Output the (X, Y) coordinate of the center of the cell containing the given text.  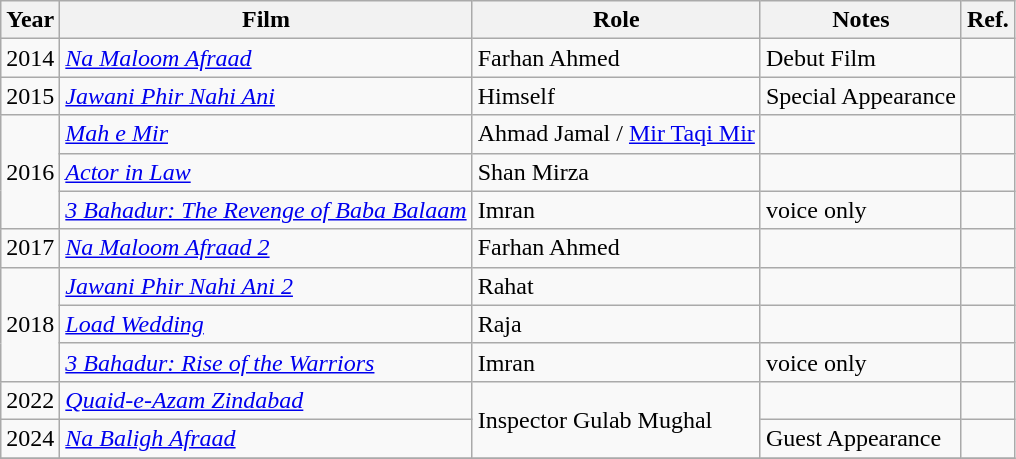
Jawani Phir Nahi Ani 2 (266, 286)
Himself (616, 96)
2018 (30, 324)
2015 (30, 96)
2022 (30, 400)
Ahmad Jamal / Mir Taqi Mir (616, 134)
Mah e Mir (266, 134)
2014 (30, 58)
3 Bahadur: The Revenge of Baba Balaam (266, 210)
Na Maloom Afraad 2 (266, 248)
2024 (30, 438)
Special Appearance (860, 96)
2017 (30, 248)
Load Wedding (266, 324)
3 Bahadur: Rise of the Warriors (266, 362)
Actor in Law (266, 172)
Raja (616, 324)
Film (266, 20)
Debut Film (860, 58)
Notes (860, 20)
Role (616, 20)
Rahat (616, 286)
Shan Mirza (616, 172)
Inspector Gulab Mughal (616, 419)
2016 (30, 172)
Year (30, 20)
Jawani Phir Nahi Ani (266, 96)
Quaid-e-Azam Zindabad (266, 400)
Ref. (988, 20)
Na Maloom Afraad (266, 58)
Na Baligh Afraad (266, 438)
Guest Appearance (860, 438)
